Return the [X, Y] coordinate for the center point of the cell that contains the specified text.  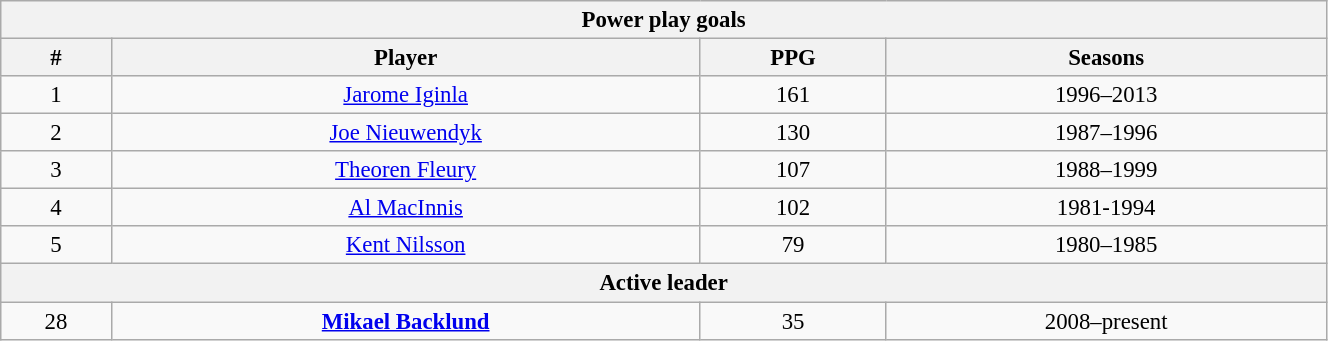
PPG [793, 58]
# [56, 58]
28 [56, 321]
Power play goals [664, 20]
Theoren Fleury [406, 170]
102 [793, 208]
161 [793, 95]
107 [793, 170]
5 [56, 245]
1981-1994 [1106, 208]
1980–1985 [1106, 245]
35 [793, 321]
1996–2013 [1106, 95]
1987–1996 [1106, 133]
2 [56, 133]
Kent Nilsson [406, 245]
1988–1999 [1106, 170]
2008–present [1106, 321]
1 [56, 95]
Seasons [1106, 58]
Jarome Iginla [406, 95]
Active leader [664, 283]
Player [406, 58]
3 [56, 170]
4 [56, 208]
130 [793, 133]
79 [793, 245]
Mikael Backlund [406, 321]
Joe Nieuwendyk [406, 133]
Al MacInnis [406, 208]
